Capture the cell that displays the provided text and extract its (X, Y) central coordinate. 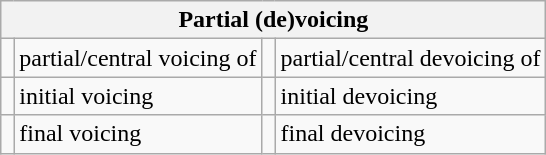
final voicing (138, 134)
Partial (de)voicing (274, 20)
initial voicing (138, 96)
partial/central voicing of (138, 58)
final devoicing (410, 134)
initial devoicing (410, 96)
partial/central devoicing of (410, 58)
